Locate the cell with the specified text and output its [x, y] center coordinate. 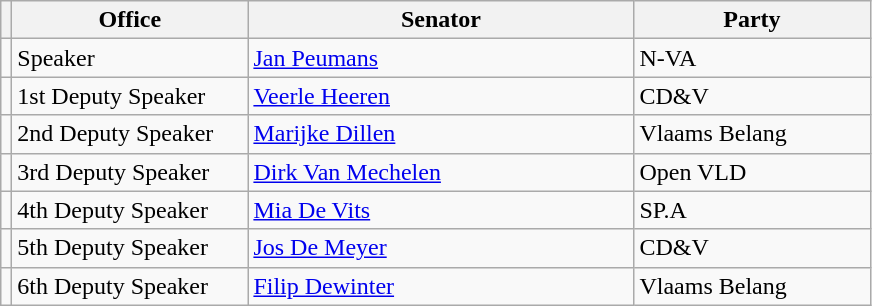
SP.A [752, 210]
Veerle Heeren [441, 96]
Filip Dewinter [441, 286]
2nd Deputy Speaker [130, 134]
Open VLD [752, 172]
Office [130, 20]
4th Deputy Speaker [130, 210]
Dirk Van Mechelen [441, 172]
Marijke Dillen [441, 134]
5th Deputy Speaker [130, 248]
Jos De Meyer [441, 248]
3rd Deputy Speaker [130, 172]
Senator [441, 20]
N-VA [752, 58]
Jan Peumans [441, 58]
6th Deputy Speaker [130, 286]
Party [752, 20]
1st Deputy Speaker [130, 96]
Speaker [130, 58]
Mia De Vits [441, 210]
